Search for the cell housing the specified text and yield its (x, y) center coordinate. 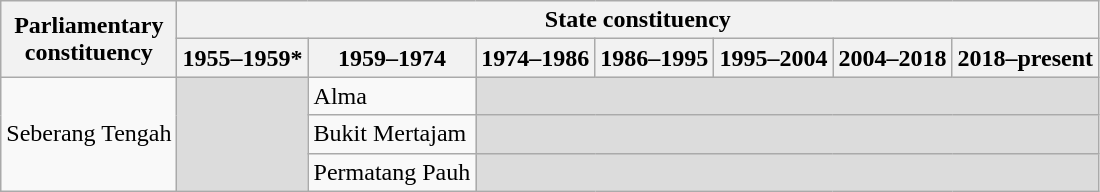
Parliamentaryconstituency (89, 39)
2018–present (1026, 58)
1986–1995 (654, 58)
1995–2004 (774, 58)
Seberang Tengah (89, 134)
1974–1986 (536, 58)
Bukit Mertajam (392, 134)
2004–2018 (892, 58)
1955–1959* (242, 58)
1959–1974 (392, 58)
Alma (392, 96)
Permatang Pauh (392, 172)
State constituency (638, 20)
